Provide the [x, y] coordinate of the cell's center where the given text is located.  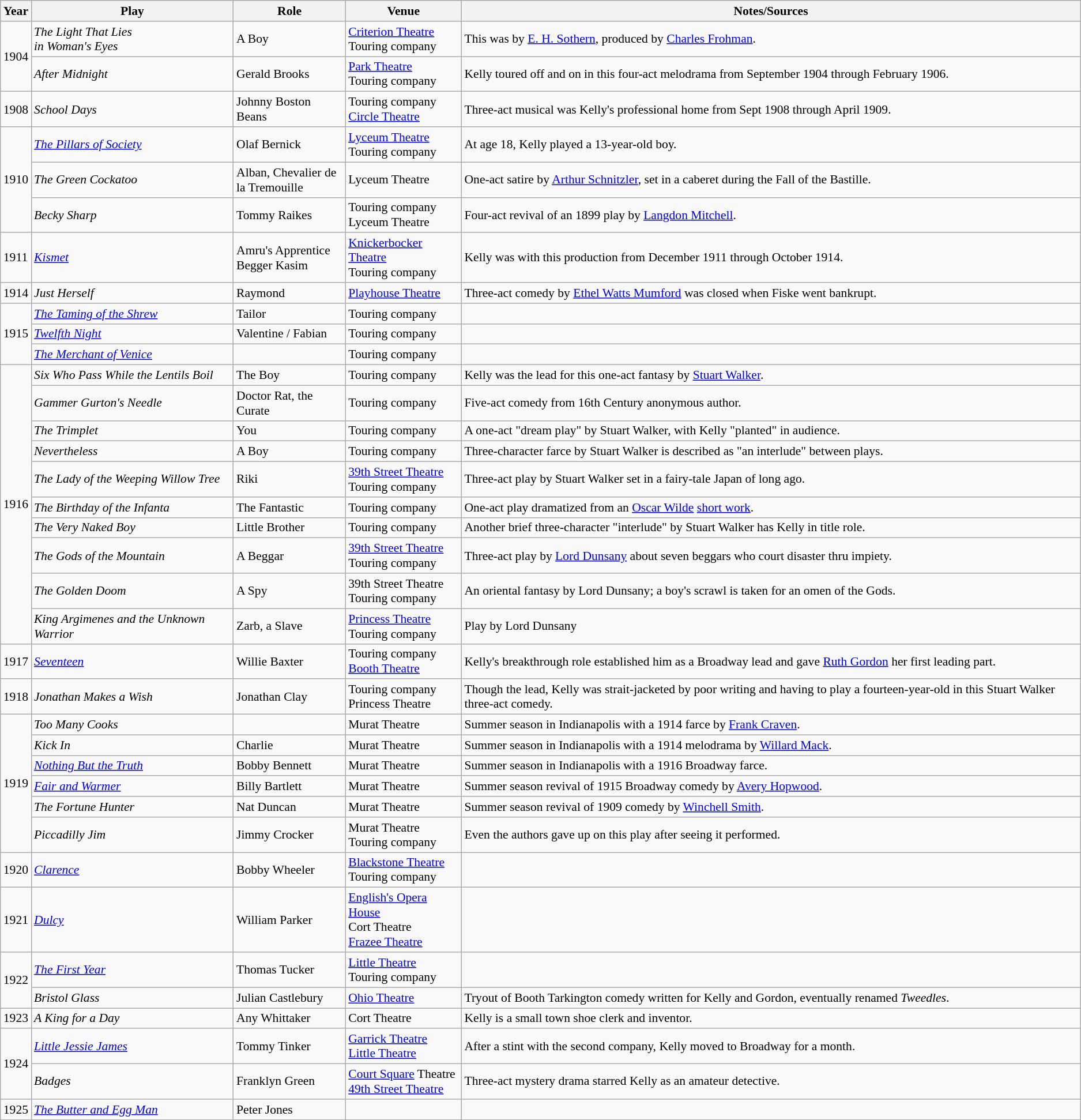
Summer season in Indianapolis with a 1916 Broadway farce. [770, 766]
Cort Theatre [404, 1018]
Summer season revival of 1915 Broadway comedy by Avery Hopwood. [770, 787]
Too Many Cooks [133, 725]
Doctor Rat, the Curate [289, 403]
Nothing But the Truth [133, 766]
Play by Lord Dunsany [770, 626]
The Pillars of Society [133, 144]
Peter Jones [289, 1110]
English's Opera HouseCort TheatreFrazee Theatre [404, 920]
Jonathan Makes a Wish [133, 697]
1914 [16, 293]
Another brief three-character "interlude" by Stuart Walker has Kelly in title role. [770, 528]
The Boy [289, 375]
Tailor [289, 314]
Role [289, 11]
1921 [16, 920]
Kelly is a small town shoe clerk and inventor. [770, 1018]
Kick In [133, 745]
Summer season in Indianapolis with a 1914 melodrama by Willard Mack. [770, 745]
The Very Naked Boy [133, 528]
Billy Bartlett [289, 787]
The Green Cockatoo [133, 180]
A Spy [289, 591]
Three-act comedy by Ethel Watts Mumford was closed when Fiske went bankrupt. [770, 293]
1923 [16, 1018]
Nat Duncan [289, 807]
Kelly was the lead for this one-act fantasy by Stuart Walker. [770, 375]
Valentine / Fabian [289, 334]
1910 [16, 180]
The Taming of the Shrew [133, 314]
Nevertheless [133, 452]
Criterion TheatreTouring company [404, 39]
Touring companyLyceum Theatre [404, 215]
Raymond [289, 293]
William Parker [289, 920]
Princess TheatreTouring company [404, 626]
Just Herself [133, 293]
This was by E. H. Sothern, produced by Charles Frohman. [770, 39]
Kelly was with this production from December 1911 through October 1914. [770, 258]
1920 [16, 870]
Olaf Bernick [289, 144]
Even the authors gave up on this play after seeing it performed. [770, 835]
Knickerbocker TheatreTouring company [404, 258]
The First Year [133, 970]
King Argimenes and the Unknown Warrior [133, 626]
Badges [133, 1082]
Ohio Theatre [404, 998]
The Butter and Egg Man [133, 1110]
The Fantastic [289, 508]
Becky Sharp [133, 215]
Franklyn Green [289, 1082]
Four-act revival of an 1899 play by Langdon Mitchell. [770, 215]
Clarence [133, 870]
Bobby Bennett [289, 766]
Murat TheatreTouring company [404, 835]
1915 [16, 335]
Piccadilly Jim [133, 835]
Riki [289, 480]
Touring companyBooth Theatre [404, 661]
1922 [16, 980]
Julian Castlebury [289, 998]
Alban, Chevalier dela Tremouille [289, 180]
School Days [133, 110]
Kelly toured off and on in this four-act melodrama from September 1904 through February 1906. [770, 74]
Thomas Tucker [289, 970]
Willie Baxter [289, 661]
Little TheatreTouring company [404, 970]
Touring companyCircle Theatre [404, 110]
1924 [16, 1064]
The Golden Doom [133, 591]
Dulcy [133, 920]
Playhouse Theatre [404, 293]
1918 [16, 697]
Three-act musical was Kelly's professional home from Sept 1908 through April 1909. [770, 110]
Play [133, 11]
Any Whittaker [289, 1018]
Court Square Theatre49th Street Theatre [404, 1082]
The Birthday of the Infanta [133, 508]
Tommy Tinker [289, 1046]
Five-act comedy from 16th Century anonymous author. [770, 403]
After a stint with the second company, Kelly moved to Broadway for a month. [770, 1046]
The Gods of the Mountain [133, 556]
Kelly's breakthrough role established him as a Broadway lead and gave Ruth Gordon her first leading part. [770, 661]
At age 18, Kelly played a 13-year-old boy. [770, 144]
Garrick TheatreLittle Theatre [404, 1046]
Summer season in Indianapolis with a 1914 farce by Frank Craven. [770, 725]
Jimmy Crocker [289, 835]
After Midnight [133, 74]
One-act play dramatized from an Oscar Wilde short work. [770, 508]
Tommy Raikes [289, 215]
Fair and Warmer [133, 787]
Twelfth Night [133, 334]
Though the lead, Kelly was strait-jacketed by poor writing and having to play a fourteen-year-old in this Stuart Walker three-act comedy. [770, 697]
Little Brother [289, 528]
Seventeen [133, 661]
Bobby Wheeler [289, 870]
Gerald Brooks [289, 74]
Johnny Boston Beans [289, 110]
1908 [16, 110]
A King for a Day [133, 1018]
You [289, 431]
Bristol Glass [133, 998]
Charlie [289, 745]
Zarb, a Slave [289, 626]
A one-act "dream play" by Stuart Walker, with Kelly "planted" in audience. [770, 431]
1919 [16, 783]
1916 [16, 505]
Little Jessie James [133, 1046]
One-act satire by Arthur Schnitzler, set in a caberet during the Fall of the Bastille. [770, 180]
1917 [16, 661]
Gammer Gurton's Needle [133, 403]
Year [16, 11]
Three-character farce by Stuart Walker is described as "an interlude" between plays. [770, 452]
1911 [16, 258]
Lyceum Theatre [404, 180]
Jonathan Clay [289, 697]
1904 [16, 57]
Three-act play by Lord Dunsany about seven beggars who court disaster thru impiety. [770, 556]
Summer season revival of 1909 comedy by Winchell Smith. [770, 807]
An oriental fantasy by Lord Dunsany; a boy's scrawl is taken for an omen of the Gods. [770, 591]
Three-act mystery drama starred Kelly as an amateur detective. [770, 1082]
Venue [404, 11]
Park TheatreTouring company [404, 74]
Amru's ApprenticeBegger Kasim [289, 258]
The Merchant of Venice [133, 355]
The Trimplet [133, 431]
Touring companyPrincess Theatre [404, 697]
The Light That Liesin Woman's Eyes [133, 39]
Six Who Pass While the Lentils Boil [133, 375]
Blackstone TheatreTouring company [404, 870]
The Lady of the Weeping Willow Tree [133, 480]
The Fortune Hunter [133, 807]
Three-act play by Stuart Walker set in a fairy-tale Japan of long ago. [770, 480]
Tryout of Booth Tarkington comedy written for Kelly and Gordon, eventually renamed Tweedles. [770, 998]
A Beggar [289, 556]
1925 [16, 1110]
Lyceum TheatreTouring company [404, 144]
Kismet [133, 258]
Notes/Sources [770, 11]
